Find where the given text appears and provide that cell's center as [x, y] coordinate. 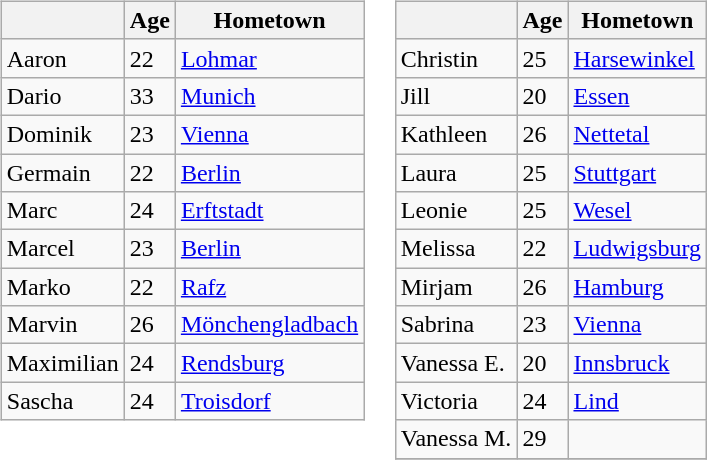
Marvin [62, 325]
Jill [456, 96]
Victoria [456, 401]
Nettetal [638, 134]
33 [150, 96]
Sascha [62, 401]
Christin [456, 58]
Innsbruck [638, 363]
Germain [62, 173]
Sabrina [456, 325]
Mönchengladbach [269, 325]
Dario [62, 96]
Mirjam [456, 287]
Melissa [456, 249]
Leonie [456, 211]
Essen [638, 96]
Munich [269, 96]
Ludwigsburg [638, 249]
Dominik [62, 134]
Vanessa M. [456, 439]
Troisdorf [269, 401]
Erftstadt [269, 211]
Lind [638, 401]
29 [542, 439]
Marc [62, 211]
Kathleen [456, 134]
Stuttgart [638, 173]
Rafz [269, 287]
Harsewinkel [638, 58]
Wesel [638, 211]
Aaron [62, 58]
Rendsburg [269, 363]
Marko [62, 287]
Marcel [62, 249]
Lohmar [269, 58]
Laura [456, 173]
Maximilian [62, 363]
Hamburg [638, 287]
Vanessa E. [456, 363]
